Return the [X, Y] coordinate for the center point of the cell that contains the specified text.  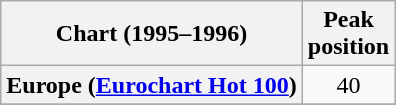
Chart (1995–1996) [152, 34]
40 [348, 85]
Europe (Eurochart Hot 100) [152, 85]
Peakposition [348, 34]
